Locate the cell with the specified text and output its [X, Y] center coordinate. 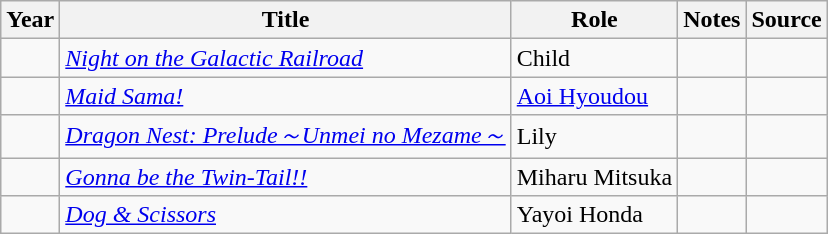
Yayoi Honda [594, 215]
Gonna be the Twin-Tail!! [286, 177]
Maid Sama! [286, 96]
Aoi Hyoudou [594, 96]
Miharu Mitsuka [594, 177]
Child [594, 58]
Night on the Galactic Railroad [286, 58]
Dog & Scissors [286, 215]
Role [594, 20]
Lily [594, 136]
Title [286, 20]
Notes [712, 20]
Source [786, 20]
Year [30, 20]
Dragon Nest: Prelude～Unmei no Mezame～ [286, 136]
